Return [X, Y] of the center of cell containing provided text 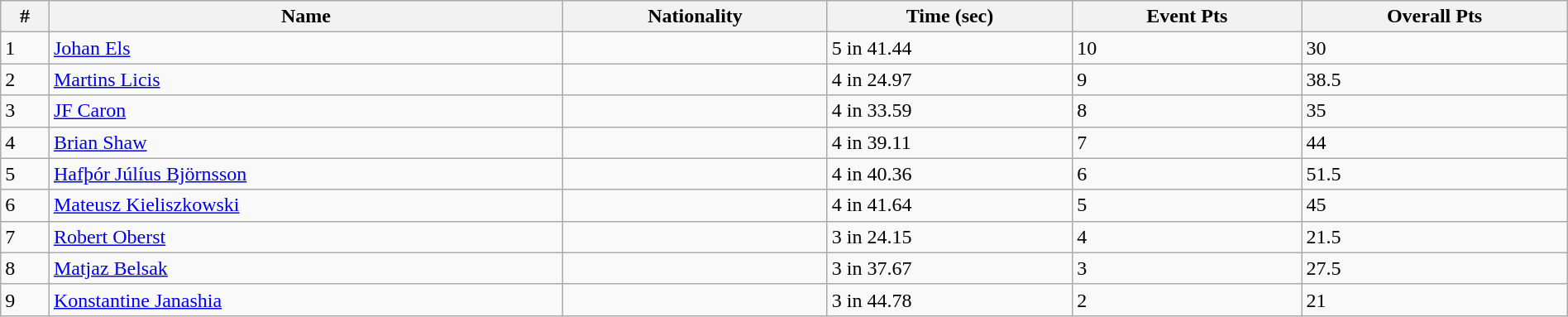
Matjaz Belsak [306, 268]
10 [1188, 48]
4 in 24.97 [949, 79]
Johan Els [306, 48]
45 [1434, 205]
21.5 [1434, 237]
# [25, 17]
1 [25, 48]
30 [1434, 48]
4 in 39.11 [949, 142]
Time (sec) [949, 17]
Brian Shaw [306, 142]
4 in 33.59 [949, 111]
Konstantine Janashia [306, 300]
4 in 41.64 [949, 205]
44 [1434, 142]
3 in 44.78 [949, 300]
Mateusz Kieliszkowski [306, 205]
Hafþór Júlíus Björnsson [306, 174]
27.5 [1434, 268]
5 in 41.44 [949, 48]
Martins Licis [306, 79]
Robert Oberst [306, 237]
3 in 37.67 [949, 268]
38.5 [1434, 79]
Event Pts [1188, 17]
Nationality [696, 17]
Overall Pts [1434, 17]
21 [1434, 300]
JF Caron [306, 111]
3 in 24.15 [949, 237]
4 in 40.36 [949, 174]
51.5 [1434, 174]
35 [1434, 111]
Name [306, 17]
